Extract the (x, y) coordinate from the center of the cell holding the provided text.  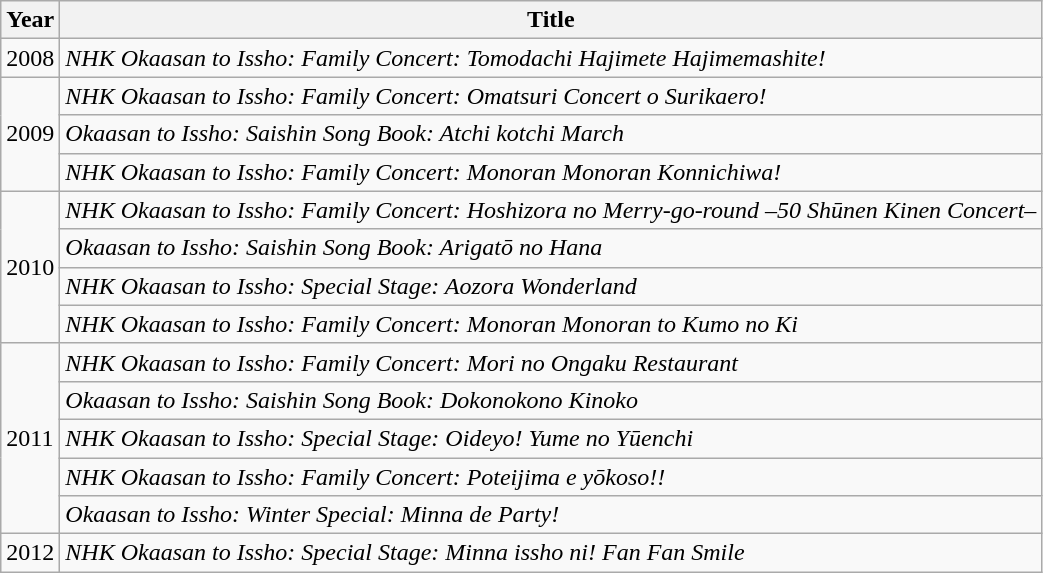
NHK Okaasan to Issho: Family Concert: Tomodachi Hajimete Hajimemashite! (551, 58)
Okaasan to Issho: Saishin Song Book: Arigatō no Hana (551, 248)
Okaasan to Issho: Winter Special: Minna de Party! (551, 515)
NHK Okaasan to Issho: Family Concert: Monoran Monoran to Kumo no Ki (551, 324)
NHK Okaasan to Issho: Family Concert: Omatsuri Concert o Surikaero! (551, 96)
Title (551, 20)
2008 (30, 58)
NHK Okaasan to Issho: Family Concert: Monoran Monoran Konnichiwa! (551, 172)
NHK Okaasan to Issho: Family Concert: Hoshizora no Merry-go-round –50 Shūnen Kinen Concert– (551, 210)
Okaasan to Issho: Saishin Song Book: Atchi kotchi March (551, 134)
Year (30, 20)
Okaasan to Issho: Saishin Song Book: Dokonokono Kinoko (551, 400)
NHK Okaasan to Issho: Special Stage: Aozora Wonderland (551, 286)
NHK Okaasan to Issho: Special Stage: Minna issho ni! Fan Fan Smile (551, 553)
2012 (30, 553)
2011 (30, 438)
2010 (30, 267)
NHK Okaasan to Issho: Family Concert: Poteijima e yōkoso!! (551, 477)
NHK Okaasan to Issho: Special Stage: Oideyo! Yume no Yūenchi (551, 438)
NHK Okaasan to Issho: Family Concert: Mori no Ongaku Restaurant (551, 362)
2009 (30, 134)
